Scan for the cell matching the given text and deliver its (X, Y) coordinate at center. 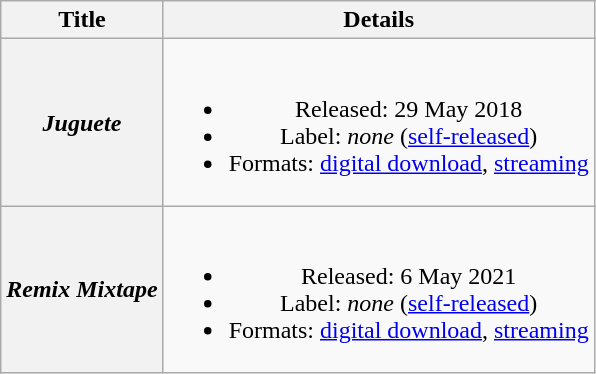
Remix Mixtape (82, 290)
Released: 29 May 2018Label: none (self-released)Formats: digital download, streaming (378, 122)
Title (82, 20)
Juguete (82, 122)
Details (378, 20)
Released: 6 May 2021Label: none (self-released)Formats: digital download, streaming (378, 290)
